Return the [x, y] coordinate for the center point of the cell that contains the specified text.  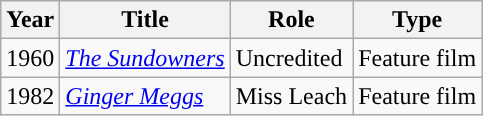
Role [291, 20]
Miss Leach [291, 96]
Ginger Meggs [145, 96]
Type [418, 20]
Uncredited [291, 58]
Title [145, 20]
1982 [30, 96]
1960 [30, 58]
Year [30, 20]
The Sundowners [145, 58]
